Capture the cell that displays the provided text and extract its [x, y] central coordinate. 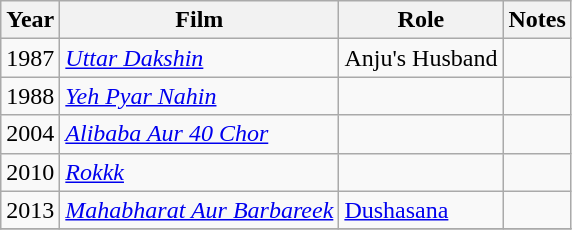
Role [421, 20]
Year [30, 20]
2010 [30, 172]
Mahabharat Aur Barbareek [200, 210]
2004 [30, 134]
1988 [30, 96]
Anju's Husband [421, 58]
Notes [537, 20]
Film [200, 20]
1987 [30, 58]
Rokkk [200, 172]
Dushasana [421, 210]
2013 [30, 210]
Alibaba Aur 40 Chor [200, 134]
Uttar Dakshin [200, 58]
Yeh Pyar Nahin [200, 96]
